Extract the [X, Y] coordinate from the center of the cell holding the provided text.  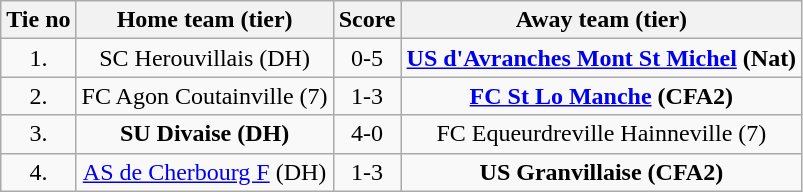
SC Herouvillais (DH) [204, 58]
4. [38, 172]
FC Equeurdreville Hainneville (7) [602, 134]
3. [38, 134]
US Granvillaise (CFA2) [602, 172]
SU Divaise (DH) [204, 134]
0-5 [367, 58]
Tie no [38, 20]
FC St Lo Manche (CFA2) [602, 96]
4-0 [367, 134]
US d'Avranches Mont St Michel (Nat) [602, 58]
2. [38, 96]
1. [38, 58]
FC Agon Coutainville (7) [204, 96]
Home team (tier) [204, 20]
Away team (tier) [602, 20]
Score [367, 20]
AS de Cherbourg F (DH) [204, 172]
